Identify which cell holds the provided text, then report its [X, Y] central coordinate. 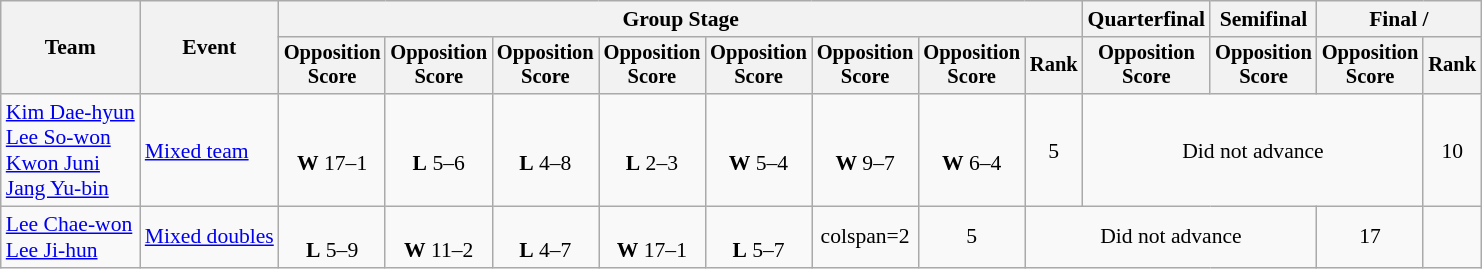
L 4–8 [546, 150]
Lee Chae-wonLee Ji-hun [70, 238]
W 9–7 [866, 150]
Event [210, 48]
W 11–2 [438, 238]
Semifinal [1264, 19]
10 [1452, 150]
Kim Dae-hyunLee So-wonKwon JuniJang Yu-bin [70, 150]
W 6–4 [972, 150]
Mixed doubles [210, 238]
L 5–7 [758, 238]
Final / [1399, 19]
17 [1370, 238]
L 4–7 [546, 238]
L 5–9 [332, 238]
W 5–4 [758, 150]
Group Stage [681, 19]
Team [70, 48]
Mixed team [210, 150]
L 5–6 [438, 150]
L 2–3 [652, 150]
Quarterfinal [1147, 19]
colspan=2 [866, 238]
